For the text-containing cell, return its midpoint in [X, Y] coordinate format. 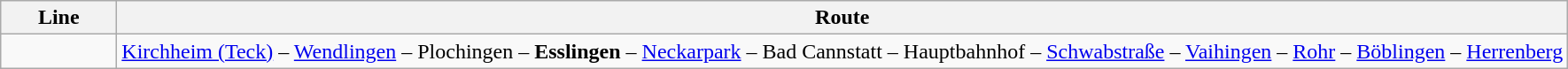
Route [842, 18]
Line [58, 18]
